Pinpoint the cell where the given text exists, returning its [X, Y] midpoint coordinate. 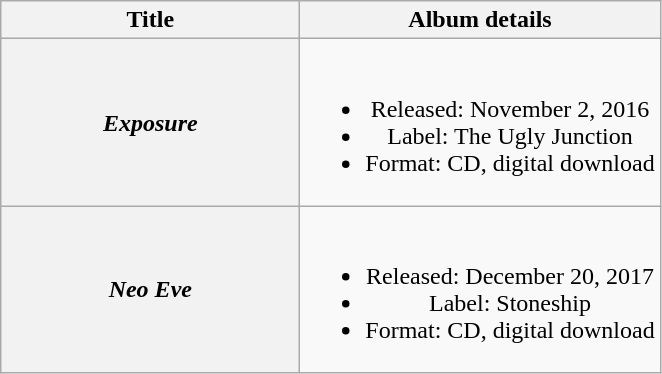
Released: November 2, 2016Label: The Ugly JunctionFormat: CD, digital download [480, 122]
Title [150, 20]
Released: December 20, 2017Label: StoneshipFormat: CD, digital download [480, 290]
Album details [480, 20]
Neo Eve [150, 290]
Exposure [150, 122]
